Detect which cell encompasses the target text, then output its (X, Y) center coordinate. 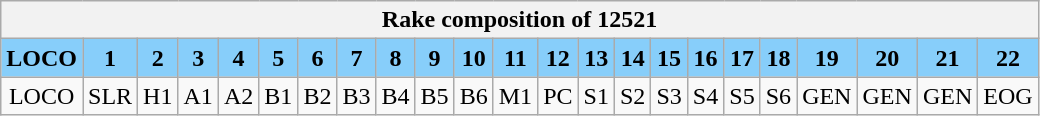
S5 (742, 96)
5 (278, 58)
A1 (198, 96)
PC (558, 96)
S4 (705, 96)
B1 (278, 96)
B6 (474, 96)
13 (596, 58)
S1 (596, 96)
S3 (669, 96)
Rake composition of 12521 (520, 20)
16 (705, 58)
A2 (238, 96)
M1 (515, 96)
S6 (778, 96)
3 (198, 58)
S2 (632, 96)
4 (238, 58)
8 (396, 58)
1 (110, 58)
20 (887, 58)
15 (669, 58)
12 (558, 58)
2 (158, 58)
18 (778, 58)
10 (474, 58)
7 (356, 58)
B3 (356, 96)
19 (827, 58)
H1 (158, 96)
B5 (434, 96)
9 (434, 58)
21 (947, 58)
SLR (110, 96)
EOG (1008, 96)
B2 (318, 96)
17 (742, 58)
B4 (396, 96)
14 (632, 58)
6 (318, 58)
22 (1008, 58)
11 (515, 58)
